Extract the (X, Y) coordinate from the center of the cell holding the provided text.  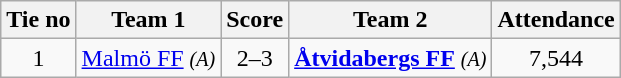
Malmö FF (A) (148, 58)
Tie no (38, 20)
7,544 (556, 58)
Team 1 (148, 20)
Attendance (556, 20)
2–3 (255, 58)
1 (38, 58)
Score (255, 20)
Team 2 (390, 20)
Åtvidabergs FF (A) (390, 58)
